Scan for the cell matching the given text and deliver its (X, Y) coordinate at center. 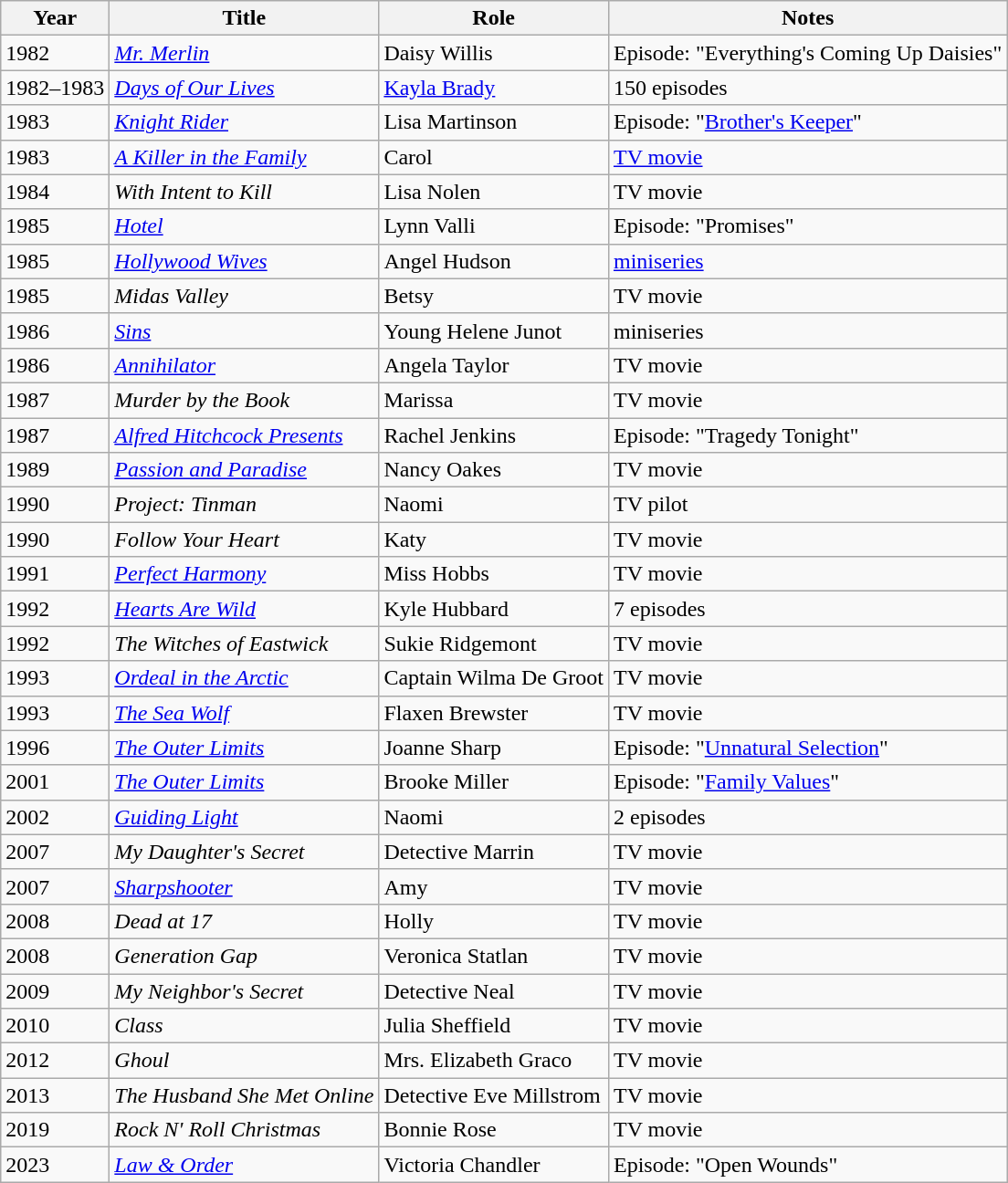
Hollywood Wives (245, 261)
Detective Eve Millstrom (494, 1095)
2001 (55, 782)
Midas Valley (245, 296)
1996 (55, 748)
Sukie Ridgemont (494, 644)
Generation Gap (245, 956)
Lisa Martinson (494, 122)
The Sea Wolf (245, 713)
The Husband She Met Online (245, 1095)
Joanne Sharp (494, 748)
2023 (55, 1165)
Katy (494, 539)
1982–1983 (55, 88)
Episode: "Unnatural Selection" (807, 748)
Mrs. Elizabeth Graco (494, 1061)
Miss Hobbs (494, 574)
Rachel Jenkins (494, 435)
Flaxen Brewster (494, 713)
2002 (55, 817)
Episode: "Everything's Coming Up Daisies" (807, 53)
1991 (55, 574)
Title (245, 18)
Episode: "Tragedy Tonight" (807, 435)
Ghoul (245, 1061)
Betsy (494, 296)
2009 (55, 990)
Sins (245, 330)
Role (494, 18)
Victoria Chandler (494, 1165)
Mr. Merlin (245, 53)
Marissa (494, 400)
2012 (55, 1061)
TV pilot (807, 505)
Episode: "Brother's Keeper" (807, 122)
Lisa Nolen (494, 192)
2 episodes (807, 817)
Lynn Valli (494, 226)
Amy (494, 886)
Daisy Willis (494, 53)
Julia Sheffield (494, 1026)
Ordeal in the Arctic (245, 678)
1982 (55, 53)
2019 (55, 1130)
Detective Marrin (494, 852)
The Witches of Eastwick (245, 644)
Year (55, 18)
2013 (55, 1095)
Follow Your Heart (245, 539)
Dead at 17 (245, 921)
Carol (494, 157)
Notes (807, 18)
Alfred Hitchcock Presents (245, 435)
Law & Order (245, 1165)
7 episodes (807, 609)
Hotel (245, 226)
Perfect Harmony (245, 574)
My Daughter's Secret (245, 852)
Detective Neal (494, 990)
Angela Taylor (494, 365)
Project: Tinman (245, 505)
Bonnie Rose (494, 1130)
Young Helene Junot (494, 330)
Knight Rider (245, 122)
Captain Wilma De Groot (494, 678)
Days of Our Lives (245, 88)
Rock N' Roll Christmas (245, 1130)
With Intent to Kill (245, 192)
Episode: "Family Values" (807, 782)
Sharpshooter (245, 886)
Brooke Miller (494, 782)
Kyle Hubbard (494, 609)
Guiding Light (245, 817)
1984 (55, 192)
2010 (55, 1026)
Kayla Brady (494, 88)
Nancy Oakes (494, 470)
Class (245, 1026)
150 episodes (807, 88)
Murder by the Book (245, 400)
My Neighbor's Secret (245, 990)
Annihilator (245, 365)
Episode: "Open Wounds" (807, 1165)
A Killer in the Family (245, 157)
Passion and Paradise (245, 470)
Episode: "Promises" (807, 226)
Veronica Statlan (494, 956)
1989 (55, 470)
Holly (494, 921)
Angel Hudson (494, 261)
Hearts Are Wild (245, 609)
